For the text-containing cell, return its midpoint in (X, Y) coordinate format. 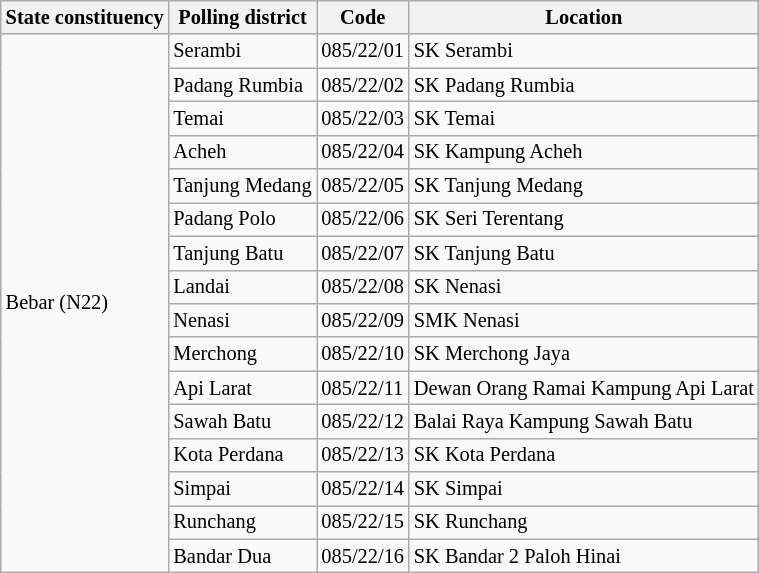
Padang Rumbia (242, 85)
Polling district (242, 17)
Bebar (N22) (85, 303)
Padang Polo (242, 219)
SK Padang Rumbia (584, 85)
Code (363, 17)
Merchong (242, 354)
085/22/04 (363, 152)
SK Temai (584, 118)
Location (584, 17)
Acheh (242, 152)
Balai Raya Kampung Sawah Batu (584, 421)
085/22/10 (363, 354)
085/22/09 (363, 320)
085/22/06 (363, 219)
Simpai (242, 489)
Tanjung Medang (242, 186)
Kota Perdana (242, 455)
State constituency (85, 17)
Bandar Dua (242, 556)
085/22/12 (363, 421)
Temai (242, 118)
Sawah Batu (242, 421)
Serambi (242, 51)
Nenasi (242, 320)
085/22/13 (363, 455)
085/22/01 (363, 51)
SK Kampung Acheh (584, 152)
SK Tanjung Medang (584, 186)
085/22/03 (363, 118)
Tanjung Batu (242, 253)
085/22/16 (363, 556)
Runchang (242, 522)
Dewan Orang Ramai Kampung Api Larat (584, 388)
085/22/15 (363, 522)
085/22/14 (363, 489)
085/22/05 (363, 186)
SK Simpai (584, 489)
085/22/08 (363, 287)
085/22/11 (363, 388)
SK Kota Perdana (584, 455)
085/22/02 (363, 85)
Api Larat (242, 388)
SK Bandar 2 Paloh Hinai (584, 556)
SK Seri Terentang (584, 219)
SMK Nenasi (584, 320)
085/22/07 (363, 253)
SK Nenasi (584, 287)
SK Tanjung Batu (584, 253)
SK Runchang (584, 522)
SK Serambi (584, 51)
SK Merchong Jaya (584, 354)
Landai (242, 287)
